Identify which cell holds the provided text, then report its (x, y) central coordinate. 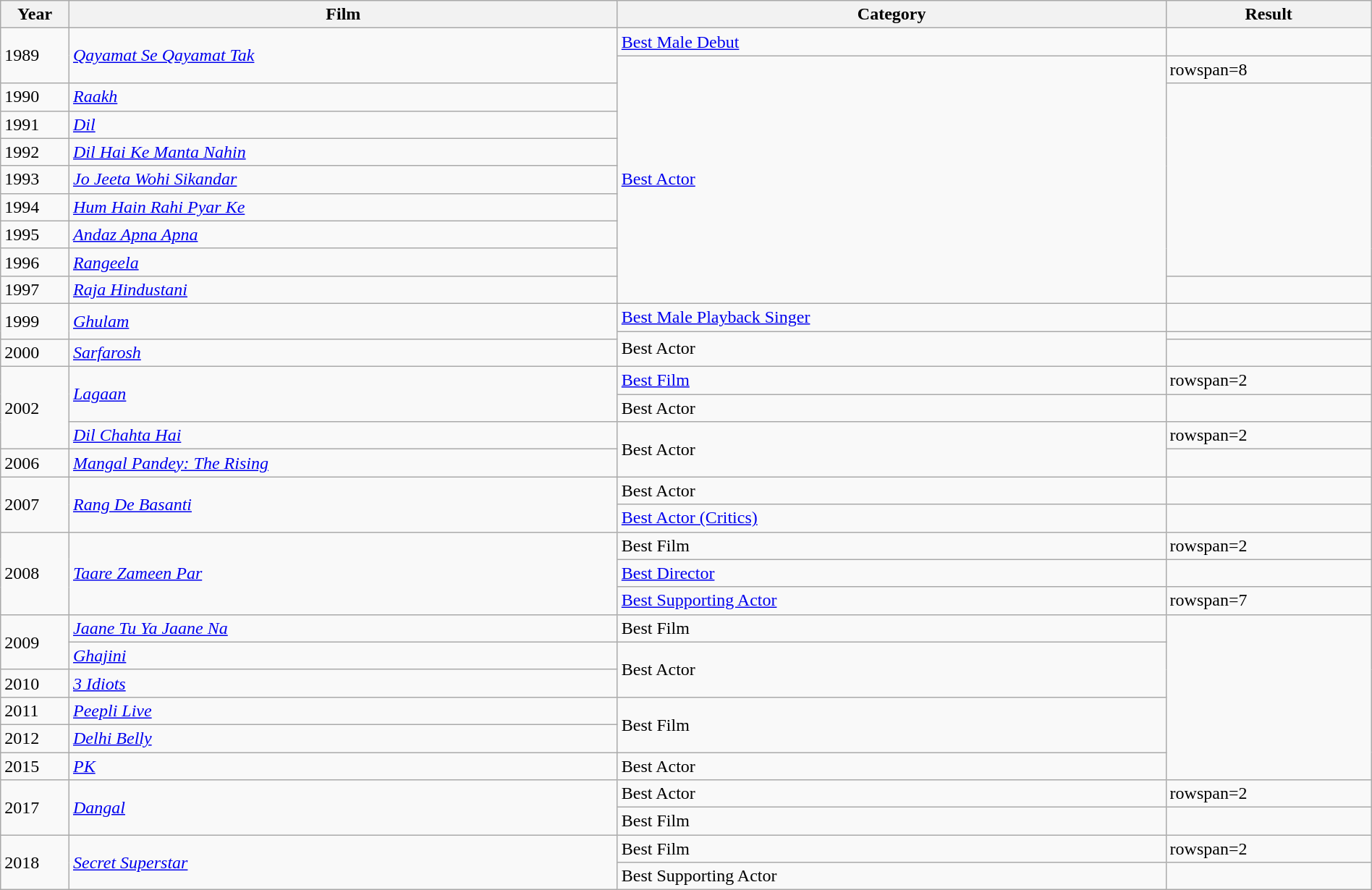
Peepli Live (343, 711)
Dil Chahta Hai (343, 436)
2017 (35, 808)
1992 (35, 152)
2008 (35, 573)
Rangeela (343, 262)
rowspan=8 (1269, 69)
1995 (35, 234)
2000 (35, 353)
Result (1269, 14)
Best Director (892, 573)
2012 (35, 738)
2006 (35, 463)
Andaz Apna Apna (343, 234)
2007 (35, 504)
1991 (35, 124)
Best Male Debut (892, 42)
Qayamat Se Qayamat Tak (343, 56)
1989 (35, 56)
2018 (35, 863)
Secret Superstar (343, 863)
Ghulam (343, 321)
Ghajini (343, 656)
1996 (35, 262)
Best Male Playback Singer (892, 317)
2009 (35, 642)
Dil (343, 124)
1993 (35, 179)
Dil Hai Ke Manta Nahin (343, 152)
Lagaan (343, 394)
Category (892, 14)
1999 (35, 321)
Film (343, 14)
Mangal Pandey: The Rising (343, 463)
1990 (35, 97)
3 Idiots (343, 683)
1997 (35, 289)
2002 (35, 408)
PK (343, 766)
Raja Hindustani (343, 289)
Delhi Belly (343, 738)
1994 (35, 207)
Best Actor (Critics) (892, 518)
Year (35, 14)
Dangal (343, 808)
Rang De Basanti (343, 504)
Taare Zameen Par (343, 573)
rowspan=7 (1269, 601)
Jo Jeeta Wohi Sikandar (343, 179)
Hum Hain Rahi Pyar Ke (343, 207)
2010 (35, 683)
2015 (35, 766)
Jaane Tu Ya Jaane Na (343, 628)
Raakh (343, 97)
2011 (35, 711)
Sarfarosh (343, 353)
